Identify which cell holds the provided text, then report its (x, y) central coordinate. 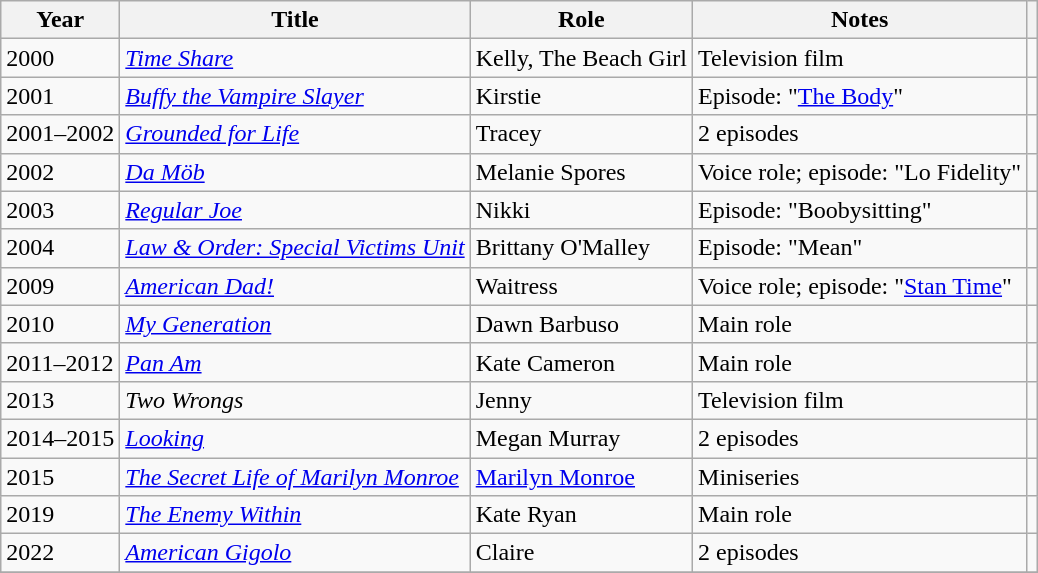
Voice role; episode: "Lo Fidelity" (860, 172)
Waitress (581, 286)
Jenny (581, 400)
Marilyn Monroe (581, 477)
Kate Ryan (581, 515)
Voice role; episode: "Stan Time" (860, 286)
Dawn Barbuso (581, 324)
Law & Order: Special Victims Unit (295, 248)
Title (295, 20)
2015 (60, 477)
Regular Joe (295, 210)
Grounded for Life (295, 134)
Buffy the Vampire Slayer (295, 96)
2011–2012 (60, 362)
2022 (60, 553)
Da Möb (295, 172)
Claire (581, 553)
Role (581, 20)
Two Wrongs (295, 400)
Kelly, The Beach Girl (581, 58)
2004 (60, 248)
Kirstie (581, 96)
2000 (60, 58)
Episode: "The Body" (860, 96)
Brittany O'Malley (581, 248)
Time Share (295, 58)
Miniseries (860, 477)
Notes (860, 20)
Episode: "Boobysitting" (860, 210)
Pan Am (295, 362)
2001 (60, 96)
American Gigolo (295, 553)
Year (60, 20)
The Secret Life of Marilyn Monroe (295, 477)
2013 (60, 400)
2003 (60, 210)
2001–2002 (60, 134)
American Dad! (295, 286)
2019 (60, 515)
Melanie Spores (581, 172)
Nikki (581, 210)
My Generation (295, 324)
Kate Cameron (581, 362)
2010 (60, 324)
2014–2015 (60, 438)
The Enemy Within (295, 515)
Looking (295, 438)
Episode: "Mean" (860, 248)
2002 (60, 172)
Tracey (581, 134)
Megan Murray (581, 438)
2009 (60, 286)
